Capture the cell that displays the provided text and extract its [x, y] central coordinate. 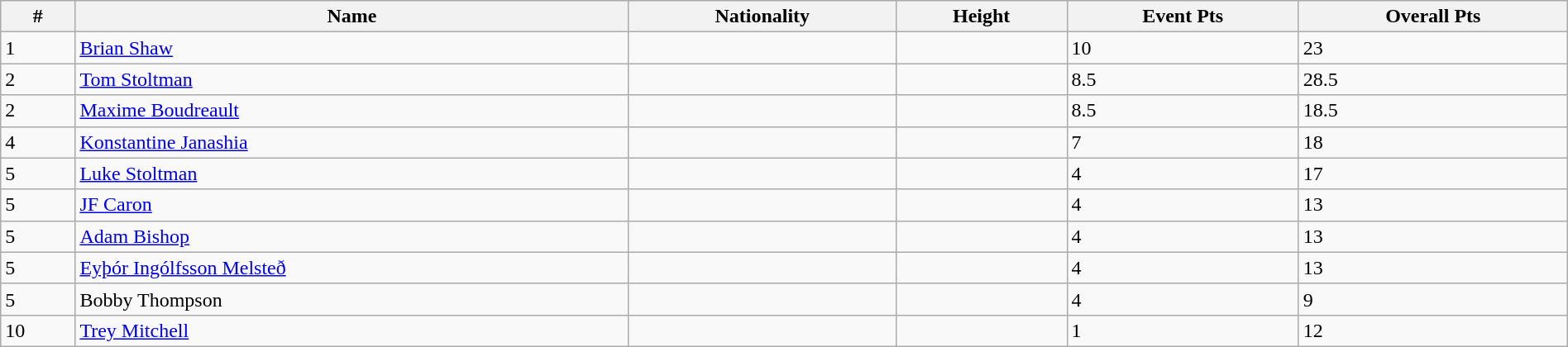
23 [1432, 48]
Name [352, 17]
# [38, 17]
9 [1432, 299]
Event Pts [1183, 17]
Trey Mitchell [352, 330]
Height [981, 17]
Luke Stoltman [352, 173]
Bobby Thompson [352, 299]
18 [1432, 142]
Nationality [762, 17]
28.5 [1432, 79]
Eyþór Ingólfsson Melsteð [352, 268]
7 [1183, 142]
Adam Bishop [352, 236]
12 [1432, 330]
Overall Pts [1432, 17]
Konstantine Janashia [352, 142]
JF Caron [352, 205]
Maxime Boudreault [352, 111]
17 [1432, 173]
18.5 [1432, 111]
Brian Shaw [352, 48]
Tom Stoltman [352, 79]
